Find where the given text appears and provide that cell's center as [x, y] coordinate. 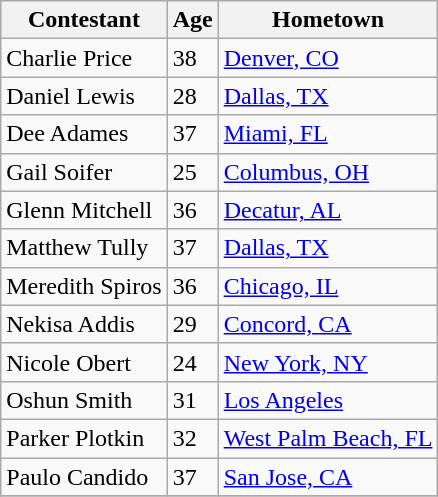
24 [192, 362]
31 [192, 400]
Concord, CA [328, 324]
Columbus, OH [328, 172]
Nicole Obert [84, 362]
38 [192, 58]
Age [192, 20]
29 [192, 324]
Nekisa Addis [84, 324]
Daniel Lewis [84, 96]
Decatur, AL [328, 210]
32 [192, 438]
Los Angeles [328, 400]
Matthew Tully [84, 248]
Meredith Spiros [84, 286]
Oshun Smith [84, 400]
Parker Plotkin [84, 438]
Paulo Candido [84, 477]
San Jose, CA [328, 477]
25 [192, 172]
Miami, FL [328, 134]
Chicago, IL [328, 286]
West Palm Beach, FL [328, 438]
Charlie Price [84, 58]
Dee Adames [84, 134]
Denver, CO [328, 58]
New York, NY [328, 362]
Gail Soifer [84, 172]
Glenn Mitchell [84, 210]
28 [192, 96]
Hometown [328, 20]
Contestant [84, 20]
